Return (x, y) of the center of cell containing provided text 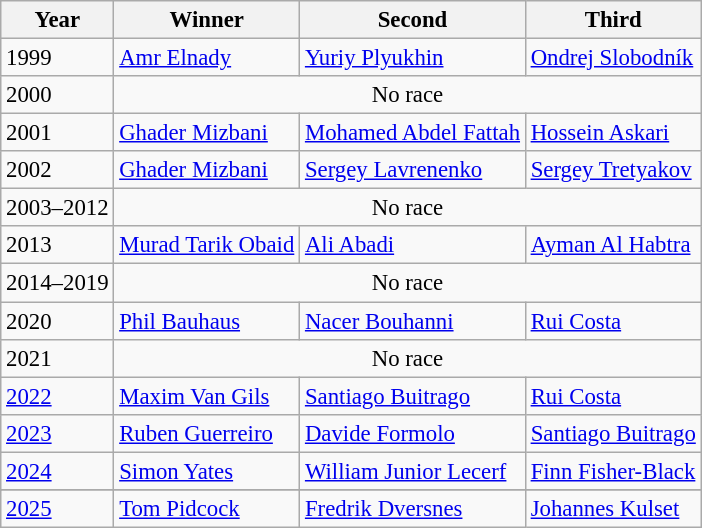
Johannes Kulset (613, 509)
2024 (58, 471)
2003–2012 (58, 208)
2020 (58, 321)
2001 (58, 133)
2014–2019 (58, 283)
1999 (58, 58)
Sergey Lavrenenko (413, 170)
Phil Bauhaus (207, 321)
Nacer Bouhanni (413, 321)
Second (413, 20)
Third (613, 20)
2013 (58, 245)
Mohamed Abdel Fattah (413, 133)
William Junior Lecerf (413, 471)
Murad Tarik Obaid (207, 245)
Ayman Al Habtra (613, 245)
2000 (58, 95)
Hossein Askari (613, 133)
Finn Fisher-Black (613, 471)
Sergey Tretyakov (613, 170)
Ali Abadi (413, 245)
Simon Yates (207, 471)
Ondrej Slobodník (613, 58)
2021 (58, 358)
Fredrik Dversnes (413, 509)
2025 (58, 509)
2022 (58, 396)
Maxim Van Gils (207, 396)
2002 (58, 170)
2023 (58, 433)
Amr Elnady (207, 58)
Davide Formolo (413, 433)
Yuriy Plyukhin (413, 58)
Winner (207, 20)
Tom Pidcock (207, 509)
Year (58, 20)
Ruben Guerreiro (207, 433)
